Capture the cell that displays the provided text and extract its (X, Y) central coordinate. 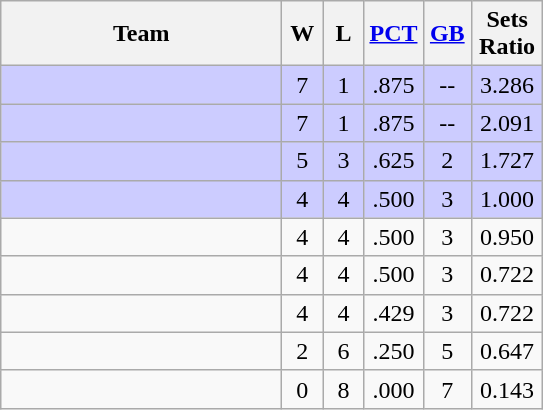
0.950 (508, 237)
L (344, 34)
0.647 (508, 351)
2.091 (508, 123)
6 (344, 351)
.625 (394, 161)
W (302, 34)
.429 (394, 313)
GB (448, 34)
0.143 (508, 389)
.250 (394, 351)
Team (142, 34)
.000 (394, 389)
0 (302, 389)
1.727 (508, 161)
Sets Ratio (508, 34)
8 (344, 389)
PCT (394, 34)
1.000 (508, 199)
3.286 (508, 85)
